Extract the (X, Y) coordinate from the center of the cell holding the provided text.  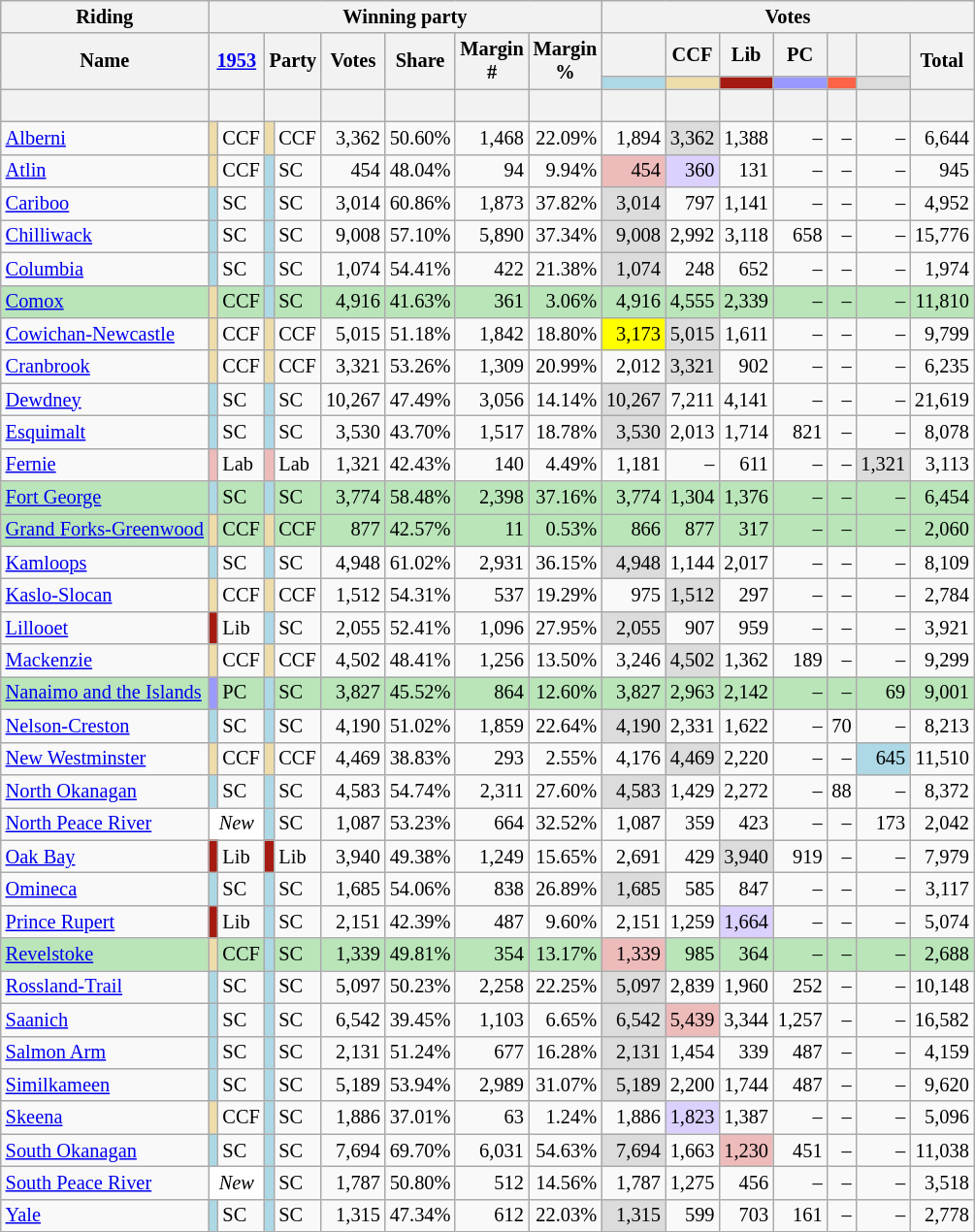
2,258 (491, 987)
Salmon Arm (105, 1053)
9,001 (942, 693)
4,159 (942, 1053)
2,042 (942, 824)
945 (942, 171)
1,468 (491, 138)
985 (693, 955)
Fernie (105, 465)
Cowichan-Newcastle (105, 334)
361 (491, 302)
7,211 (693, 400)
9.60% (565, 922)
1,275 (693, 1183)
Name (105, 61)
0.53% (565, 530)
2,688 (942, 955)
54.06% (421, 889)
61.02% (421, 563)
41.63% (421, 302)
4,952 (942, 204)
53.94% (421, 1085)
2,398 (491, 498)
8,078 (942, 432)
1,304 (693, 498)
2,220 (746, 759)
3.06% (565, 302)
54.41% (421, 269)
42.39% (421, 922)
22.09% (565, 138)
1.24% (565, 1118)
2,012 (634, 367)
Omineca (105, 889)
94 (491, 171)
456 (746, 1183)
Kaslo-Slocan (105, 595)
16.28% (565, 1053)
1,823 (693, 1118)
Dewdney (105, 400)
Total (942, 61)
2,013 (693, 432)
36.15% (565, 563)
Kamloops (105, 563)
Revelstoke (105, 955)
3,118 (746, 236)
611 (746, 465)
39.45% (421, 1020)
14.56% (565, 1183)
797 (693, 204)
Mackenzie (105, 661)
189 (800, 661)
10,148 (942, 987)
Skeena (105, 1118)
359 (693, 824)
1,974 (942, 269)
2,839 (693, 987)
161 (800, 1216)
42.57% (421, 530)
51.24% (421, 1053)
1,259 (693, 922)
Saanich (105, 1020)
Party (293, 61)
317 (746, 530)
2,339 (746, 302)
New Westminster (105, 759)
19.29% (565, 595)
677 (491, 1053)
60.86% (421, 204)
537 (491, 595)
4,176 (634, 759)
11,510 (942, 759)
Yale (105, 1216)
2,784 (942, 595)
88 (841, 791)
15.65% (565, 857)
1,842 (491, 334)
1953 (237, 61)
Rossland-Trail (105, 987)
Nanaimo and the Islands (105, 693)
2,989 (491, 1085)
58.48% (421, 498)
3,344 (746, 1020)
1,894 (634, 138)
32.52% (565, 824)
49.38% (421, 857)
South Okanagan (105, 1151)
703 (746, 1216)
Margin# (491, 61)
1,387 (746, 1118)
252 (800, 987)
6,031 (491, 1151)
69 (883, 693)
14.14% (565, 400)
37.16% (565, 498)
Prince Rupert (105, 922)
907 (693, 628)
293 (491, 759)
919 (800, 857)
Riding (105, 16)
422 (491, 269)
664 (491, 824)
Cariboo (105, 204)
27.95% (565, 628)
Cranbrook (105, 367)
838 (491, 889)
Oak Bay (105, 857)
1,960 (746, 987)
2,060 (942, 530)
13.50% (565, 661)
959 (746, 628)
Comox (105, 302)
975 (634, 595)
1,454 (693, 1053)
53.26% (421, 367)
47.49% (421, 400)
9,799 (942, 334)
North Okanagan (105, 791)
50.23% (421, 987)
22.64% (565, 726)
3,056 (491, 400)
1,664 (746, 922)
9.94% (565, 171)
658 (800, 236)
49.81% (421, 955)
50.80% (421, 1183)
Margin% (565, 61)
3,518 (942, 1183)
47.34% (421, 1216)
2.55% (565, 759)
585 (693, 889)
360 (693, 171)
3,921 (942, 628)
54.74% (421, 791)
54.63% (565, 1151)
1,096 (491, 628)
2,272 (746, 791)
1,103 (491, 1020)
864 (491, 693)
21.38% (565, 269)
339 (746, 1053)
Alberni (105, 138)
297 (746, 595)
2,778 (942, 1216)
423 (746, 824)
48.04% (421, 171)
Chilliwack (105, 236)
Winning party (406, 16)
North Peace River (105, 824)
652 (746, 269)
866 (634, 530)
15,776 (942, 236)
12.60% (565, 693)
1,181 (634, 465)
Esquimalt (105, 432)
1,309 (491, 367)
2,931 (491, 563)
20.99% (565, 367)
8,372 (942, 791)
9,299 (942, 661)
2,200 (693, 1085)
1,376 (746, 498)
18.78% (565, 432)
6,454 (942, 498)
6,644 (942, 138)
South Peace River (105, 1183)
612 (491, 1216)
2,963 (693, 693)
16,582 (942, 1020)
27.60% (565, 791)
2,311 (491, 791)
131 (746, 171)
1,141 (746, 204)
645 (883, 759)
11 (491, 530)
54.31% (421, 595)
51.18% (421, 334)
45.52% (421, 693)
1,663 (693, 1151)
1,611 (746, 334)
37.34% (565, 236)
3,246 (634, 661)
3,117 (942, 889)
69.70% (421, 1151)
9,620 (942, 1085)
847 (746, 889)
31.07% (565, 1085)
5,096 (942, 1118)
26.89% (565, 889)
354 (491, 955)
140 (491, 465)
5,439 (693, 1020)
1,429 (693, 791)
37.01% (421, 1118)
6.65% (565, 1020)
2,017 (746, 563)
Columbia (105, 269)
1,362 (746, 661)
52.41% (421, 628)
13.17% (565, 955)
1,257 (800, 1020)
4,141 (746, 400)
1,744 (746, 1085)
1,517 (491, 432)
53.23% (421, 824)
173 (883, 824)
70 (841, 726)
Share (421, 61)
21,619 (942, 400)
248 (693, 269)
1,388 (746, 138)
63 (491, 1118)
22.25% (565, 987)
5,890 (491, 236)
50.60% (421, 138)
43.70% (421, 432)
38.83% (421, 759)
3,173 (634, 334)
821 (800, 432)
512 (491, 1183)
51.02% (421, 726)
1,256 (491, 661)
1,873 (491, 204)
3,113 (942, 465)
364 (746, 955)
4,555 (693, 302)
48.41% (421, 661)
902 (746, 367)
8,109 (942, 563)
2,142 (746, 693)
5,074 (942, 922)
Lillooet (105, 628)
429 (693, 857)
7,979 (942, 857)
2,331 (693, 726)
42.43% (421, 465)
Fort George (105, 498)
Atlin (105, 171)
2,992 (693, 236)
18.80% (565, 334)
11,810 (942, 302)
Similkameen (105, 1085)
57.10% (421, 236)
6,235 (942, 367)
1,859 (491, 726)
1,622 (746, 726)
1,144 (693, 563)
22.03% (565, 1216)
2,691 (634, 857)
4.49% (565, 465)
599 (693, 1216)
451 (800, 1151)
1,714 (746, 432)
8,213 (942, 726)
Nelson-Creston (105, 726)
37.82% (565, 204)
11,038 (942, 1151)
Grand Forks-Greenwood (105, 530)
1,230 (746, 1151)
1,249 (491, 857)
